Return [x, y] of the center of cell containing provided text 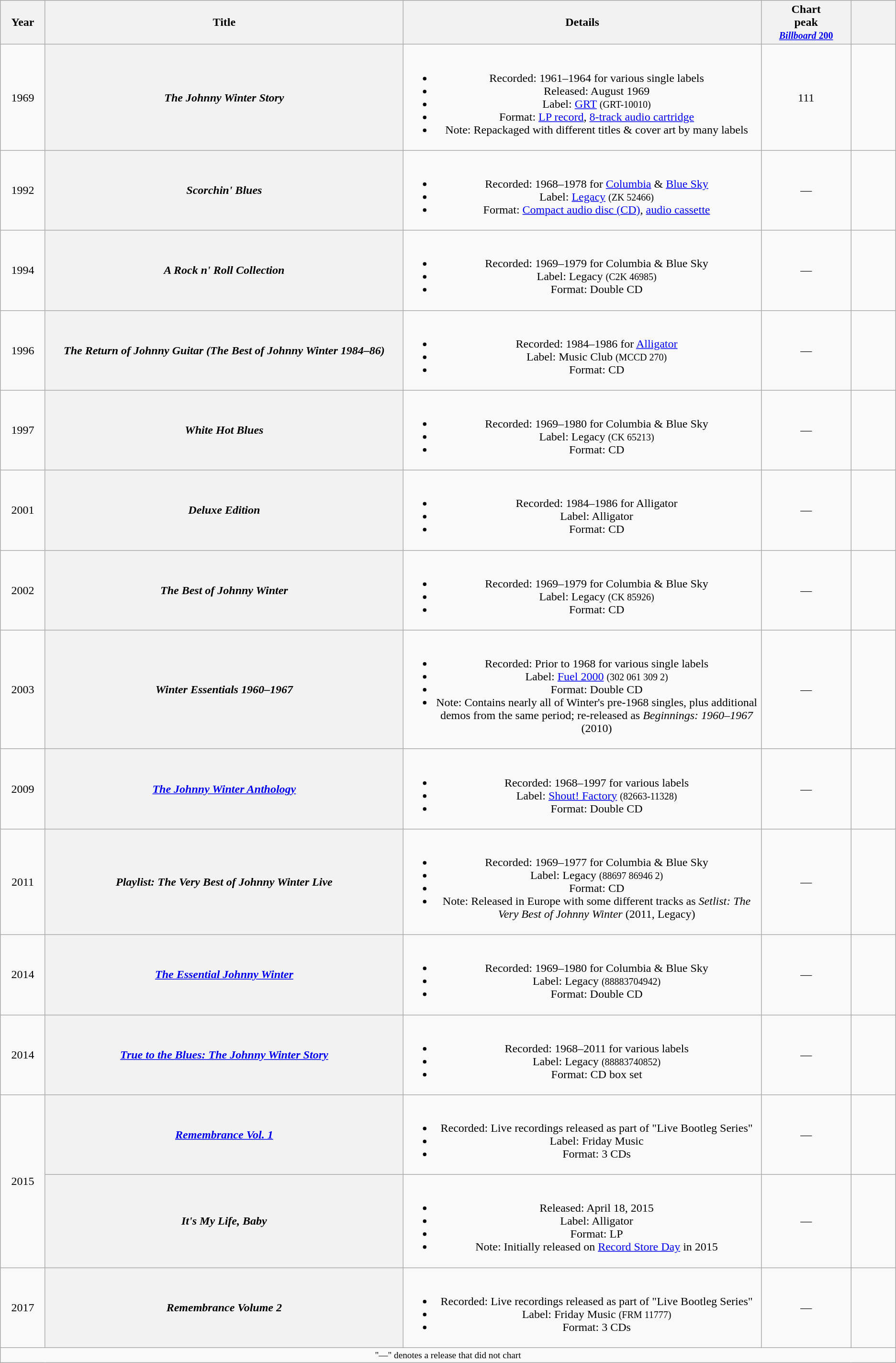
2009 [23, 789]
2001 [23, 510]
1992 [23, 191]
2017 [23, 1308]
Recorded: 1968–1997 for various labelsLabel: Shout! Factory (82663-11328)Format: Double CD [582, 789]
The Return of Johnny Guitar (The Best of Johnny Winter 1984–86) [224, 350]
111 [806, 98]
Recorded: 1969–1979 for Columbia & Blue SkyLabel: Legacy (C2K 46985)Format: Double CD [582, 270]
Scorchin' Blues [224, 191]
Recorded: 1968–1978 for Columbia & Blue SkyLabel: Legacy (ZK 52466)Format: Compact audio disc (CD), audio cassette [582, 191]
1997 [23, 430]
The Essential Johnny Winter [224, 975]
Title [224, 23]
Remembrance Volume 2 [224, 1308]
The Johnny Winter Anthology [224, 789]
The Johnny Winter Story [224, 98]
Deluxe Edition [224, 510]
Recorded: 1984–1986 for AlligatorLabel: Alligator Format: CD [582, 510]
ChartpeakBillboard 200 [806, 23]
The Best of Johnny Winter [224, 590]
1994 [23, 270]
Details [582, 23]
2015 [23, 1182]
Recorded: Live recordings released as part of "Live Bootleg Series"Label: Friday Music Format: 3 CDs [582, 1135]
A Rock n' Roll Collection [224, 270]
Winter Essentials 1960–1967 [224, 689]
Released: April 18, 2015Label: Alligator Format: LPNote: Initially released on Record Store Day in 2015 [582, 1221]
2002 [23, 590]
Playlist: The Very Best of Johnny Winter Live [224, 882]
Remembrance Vol. 1 [224, 1135]
Recorded: 1969–1980 for Columbia & Blue SkyLabel: Legacy (CK 65213)Format: CD [582, 430]
Recorded: 1968–2011 for various labelsLabel: Legacy (88883740852)Format: CD box set [582, 1055]
2003 [23, 689]
Recorded: Live recordings released as part of "Live Bootleg Series"Label: Friday Music (FRM 11777)Format: 3 CDs [582, 1308]
1969 [23, 98]
2011 [23, 882]
Recorded: 1984–1986 for AlligatorLabel: Music Club (MCCD 270)Format: CD [582, 350]
Recorded: 1969–1979 for Columbia & Blue SkyLabel: Legacy (CK 85926)Format: CD [582, 590]
Year [23, 23]
It's My Life, Baby [224, 1221]
White Hot Blues [224, 430]
"—" denotes a release that did not chart [448, 1355]
1996 [23, 350]
True to the Blues: The Johnny Winter Story [224, 1055]
Recorded: 1969–1980 for Columbia & Blue SkyLabel: Legacy (88883704942)Format: Double CD [582, 975]
